Detect which cell encompasses the target text, then output its (x, y) center coordinate. 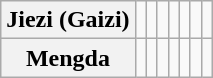
Mengda (68, 58)
Jiezi (Gaizi) (68, 20)
